Capture the cell that displays the provided text and extract its [X, Y] central coordinate. 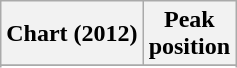
Chart (2012) [72, 34]
Peakposition [189, 34]
